Locate the cell with the specified text and output its (X, Y) center coordinate. 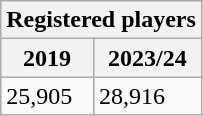
Registered players (102, 20)
28,916 (147, 96)
2019 (48, 58)
25,905 (48, 96)
2023/24 (147, 58)
